Return [X, Y] of the center of cell containing provided text 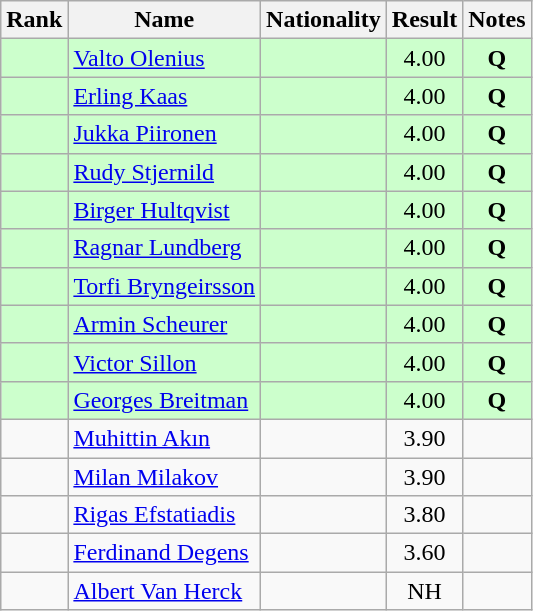
Birger Hultqvist [164, 210]
Rudy Stjernild [164, 172]
Rank [34, 20]
Ferdinand Degens [164, 553]
Torfi Bryngeirsson [164, 286]
Victor Sillon [164, 362]
NH [424, 591]
3.80 [424, 515]
Erling Kaas [164, 96]
Georges Breitman [164, 400]
Name [164, 20]
Rigas Efstatiadis [164, 515]
Valto Olenius [164, 58]
Armin Scheurer [164, 324]
3.60 [424, 553]
Milan Milakov [164, 477]
Jukka Piironen [164, 134]
Albert Van Herck [164, 591]
Nationality [324, 20]
Ragnar Lundberg [164, 248]
Notes [497, 20]
Muhittin Akın [164, 438]
Result [424, 20]
